Identify which cell holds the provided text, then report its (x, y) central coordinate. 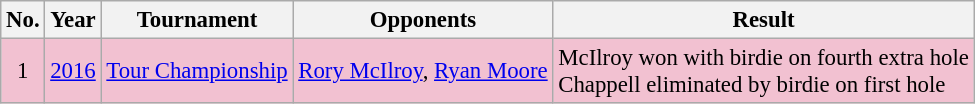
Tournament (197, 20)
No. (23, 20)
1 (23, 72)
Opponents (423, 20)
Year (73, 20)
2016 (73, 72)
McIlroy won with birdie on fourth extra holeChappell eliminated by birdie on first hole (764, 72)
Rory McIlroy, Ryan Moore (423, 72)
Tour Championship (197, 72)
Result (764, 20)
